Scan for the cell matching the given text and deliver its (x, y) coordinate at center. 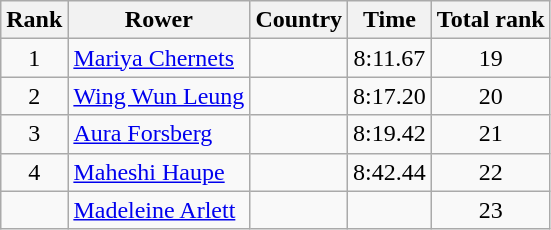
Mariya Chernets (159, 58)
2 (34, 96)
8:17.20 (390, 96)
8:19.42 (390, 134)
Time (390, 20)
1 (34, 58)
8:42.44 (390, 172)
8:11.67 (390, 58)
Country (299, 20)
Aura Forsberg (159, 134)
Total rank (490, 20)
Rower (159, 20)
23 (490, 210)
Rank (34, 20)
21 (490, 134)
Madeleine Arlett (159, 210)
22 (490, 172)
19 (490, 58)
3 (34, 134)
Wing Wun Leung (159, 96)
20 (490, 96)
Maheshi Haupe (159, 172)
4 (34, 172)
